Scan for the cell matching the given text and deliver its (X, Y) coordinate at center. 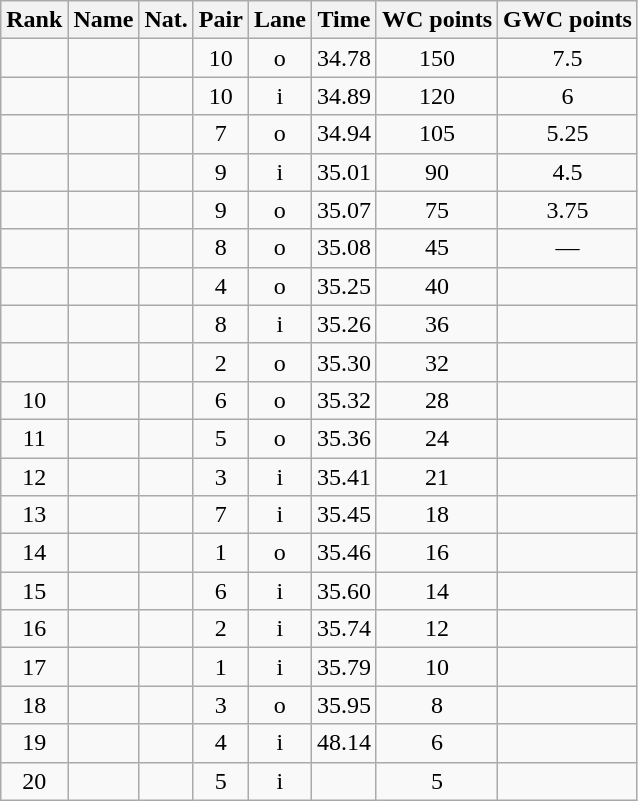
105 (436, 134)
35.30 (344, 362)
45 (436, 248)
35.08 (344, 248)
35.45 (344, 515)
75 (436, 210)
17 (34, 667)
34.89 (344, 96)
GWC points (568, 20)
35.32 (344, 400)
15 (34, 591)
7.5 (568, 58)
— (568, 248)
35.01 (344, 172)
35.60 (344, 591)
120 (436, 96)
150 (436, 58)
35.46 (344, 553)
35.25 (344, 286)
90 (436, 172)
35.95 (344, 705)
19 (34, 743)
35.79 (344, 667)
35.07 (344, 210)
36 (436, 324)
34.94 (344, 134)
11 (34, 438)
Time (344, 20)
Rank (34, 20)
32 (436, 362)
Name (104, 20)
35.74 (344, 629)
20 (34, 781)
Pair (220, 20)
5.25 (568, 134)
35.36 (344, 438)
35.26 (344, 324)
40 (436, 286)
48.14 (344, 743)
4.5 (568, 172)
21 (436, 477)
34.78 (344, 58)
WC points (436, 20)
13 (34, 515)
Nat. (166, 20)
Lane (280, 20)
28 (436, 400)
24 (436, 438)
3.75 (568, 210)
35.41 (344, 477)
